For the text-containing cell, return its midpoint in [X, Y] coordinate format. 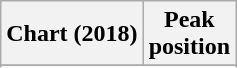
Peakposition [189, 34]
Chart (2018) [72, 34]
